Output the [x, y] coordinate of the center of the cell containing the given text.  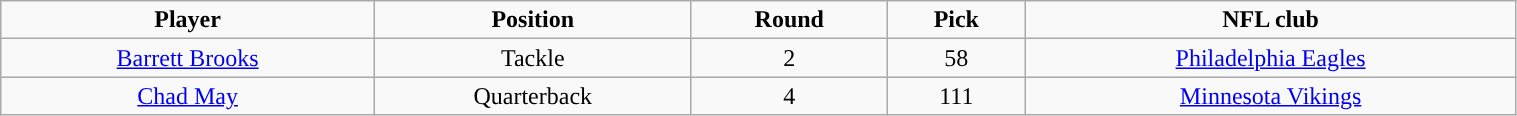
Chad May [188, 96]
Pick [956, 20]
Round [789, 20]
Tackle [532, 58]
NFL club [1270, 20]
58 [956, 58]
Minnesota Vikings [1270, 96]
2 [789, 58]
Position [532, 20]
Quarterback [532, 96]
Barrett Brooks [188, 58]
Player [188, 20]
4 [789, 96]
111 [956, 96]
Philadelphia Eagles [1270, 58]
